Capture the cell that displays the provided text and extract its (X, Y) central coordinate. 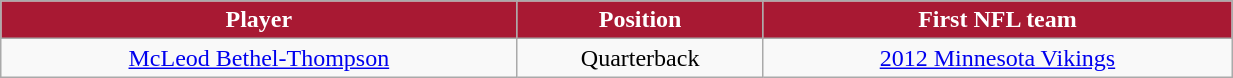
Position (640, 20)
Player (259, 20)
First NFL team (997, 20)
2012 Minnesota Vikings (997, 58)
Quarterback (640, 58)
McLeod Bethel-Thompson (259, 58)
